Pinpoint the cell where the given text exists, returning its (X, Y) midpoint coordinate. 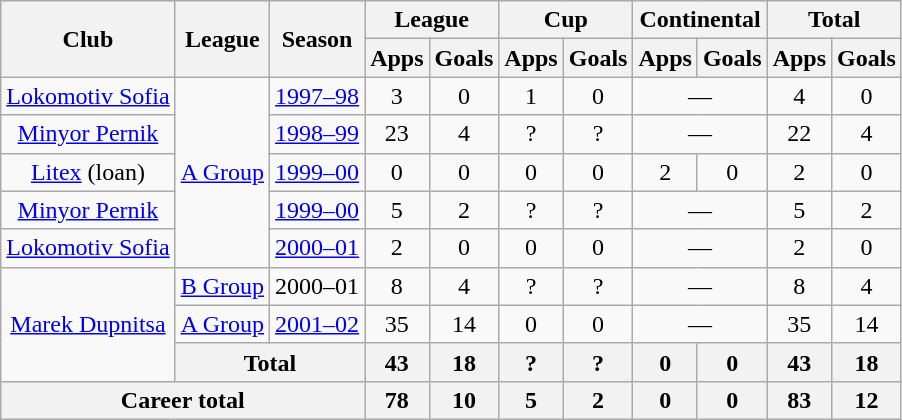
Continental (700, 20)
10 (464, 400)
1 (531, 96)
1998–99 (318, 134)
23 (397, 134)
12 (867, 400)
83 (799, 400)
78 (397, 400)
Career total (183, 400)
2001–02 (318, 324)
Marek Dupnitsa (88, 324)
3 (397, 96)
1997–98 (318, 96)
Club (88, 39)
22 (799, 134)
B Group (222, 286)
Season (318, 39)
Cup (566, 20)
Litex (loan) (88, 172)
